Locate the cell with the specified text and output its [x, y] center coordinate. 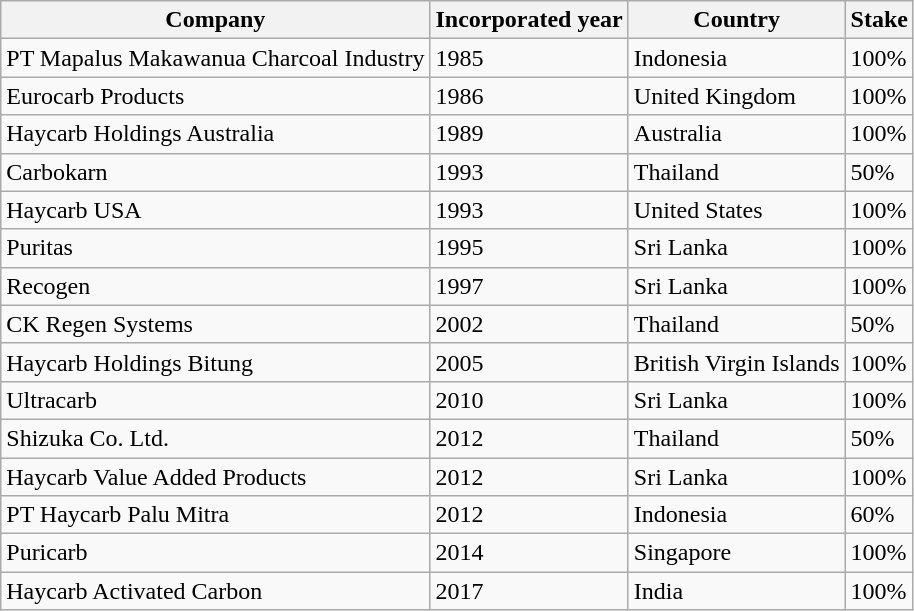
India [736, 591]
1985 [529, 58]
Puritas [216, 248]
60% [879, 515]
1989 [529, 134]
Haycarb Holdings Australia [216, 134]
Company [216, 20]
PT Haycarb Palu Mitra [216, 515]
Haycarb USA [216, 210]
Australia [736, 134]
Recogen [216, 286]
Shizuka Co. Ltd. [216, 438]
Haycarb Holdings Bitung [216, 362]
Incorporated year [529, 20]
Ultracarb [216, 400]
Haycarb Activated Carbon [216, 591]
United Kingdom [736, 96]
2002 [529, 324]
Singapore [736, 553]
2005 [529, 362]
British Virgin Islands [736, 362]
Stake [879, 20]
1986 [529, 96]
Eurocarb Products [216, 96]
Haycarb Value Added Products [216, 477]
United States [736, 210]
Carbokarn [216, 172]
PT Mapalus Makawanua Charcoal Industry [216, 58]
Country [736, 20]
1997 [529, 286]
2014 [529, 553]
1995 [529, 248]
Puricarb [216, 553]
CK Regen Systems [216, 324]
2010 [529, 400]
2017 [529, 591]
